Provide the [X, Y] coordinate of the cell's center where the given text is located.  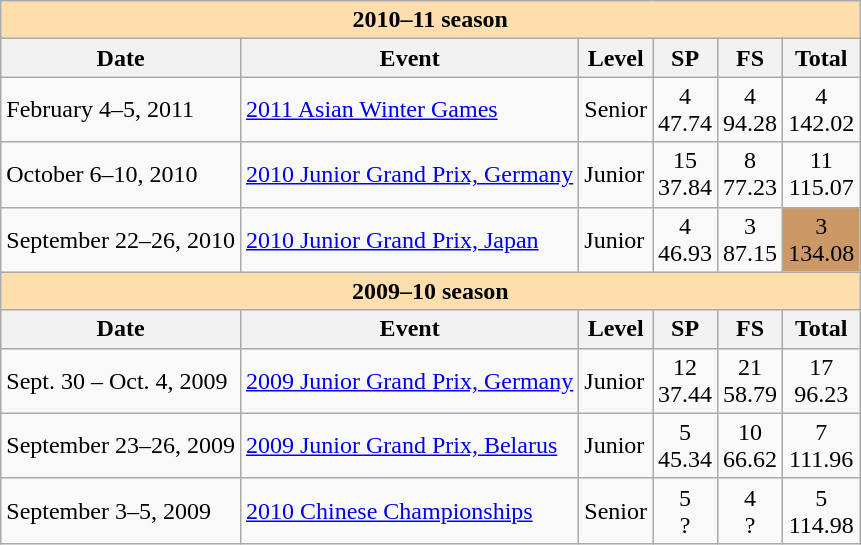
2009 Junior Grand Prix, Belarus [409, 446]
2010 Junior Grand Prix, Germany [409, 174]
September 22–26, 2010 [121, 240]
4 ? [750, 510]
4 47.74 [686, 110]
2010 Chinese Championships [409, 510]
September 3–5, 2009 [121, 510]
7 111.96 [822, 446]
2010–11 season [430, 20]
2010 Junior Grand Prix, Japan [409, 240]
October 6–10, 2010 [121, 174]
15 37.84 [686, 174]
3 87.15 [750, 240]
September 23–26, 2009 [121, 446]
21 58.79 [750, 380]
2009 Junior Grand Prix, Germany [409, 380]
3 134.08 [822, 240]
Sept. 30 – Oct. 4, 2009 [121, 380]
February 4–5, 2011 [121, 110]
17 96.23 [822, 380]
5 ? [686, 510]
2011 Asian Winter Games [409, 110]
4 142.02 [822, 110]
5 114.98 [822, 510]
4 46.93 [686, 240]
5 45.34 [686, 446]
10 66.62 [750, 446]
8 77.23 [750, 174]
2009–10 season [430, 291]
12 37.44 [686, 380]
4 94.28 [750, 110]
11 115.07 [822, 174]
